Determine the (x, y) coordinate at the center of the cell enclosing the given text.  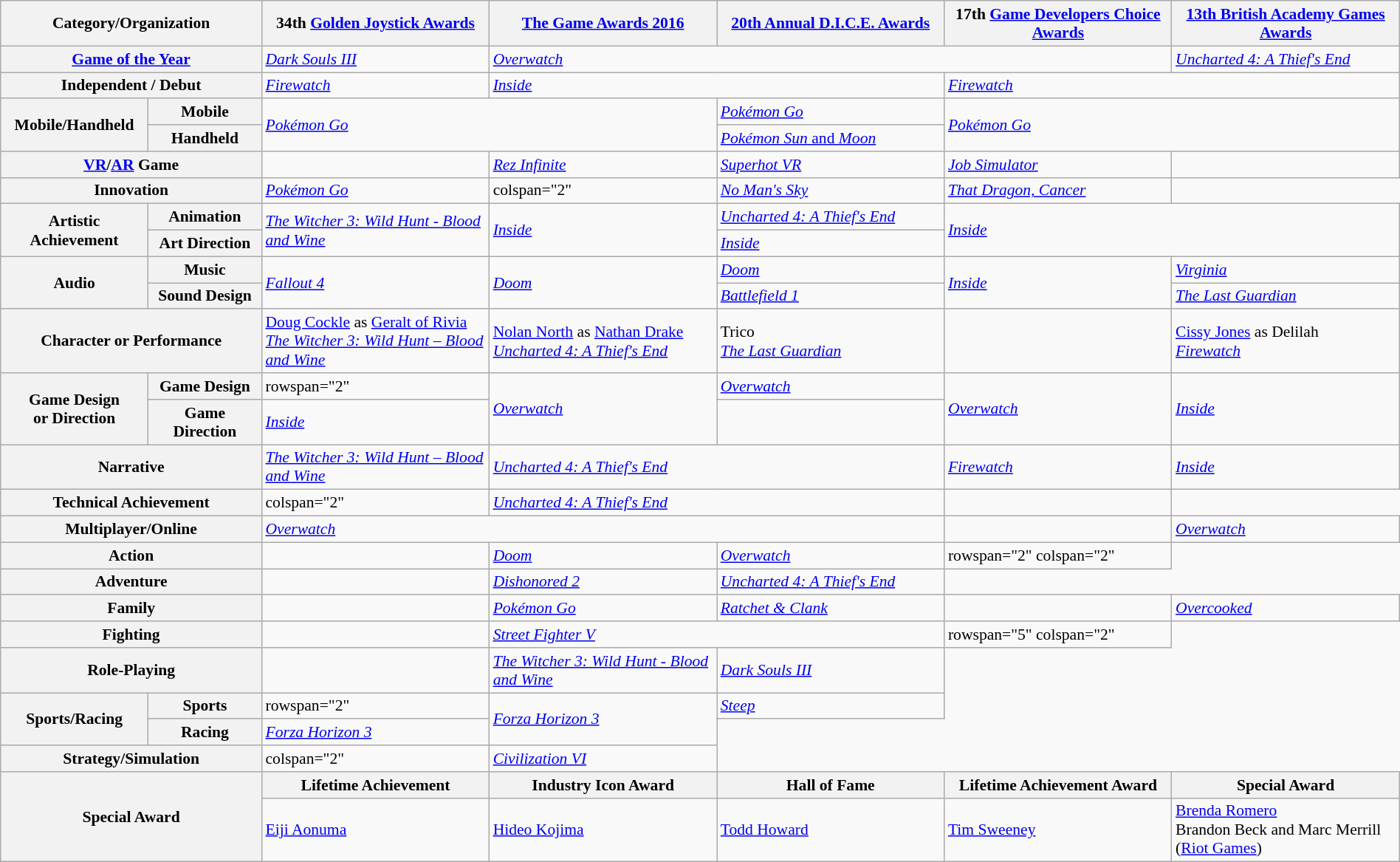
Family (131, 608)
TricoThe Last Guardian (831, 341)
Independent / Debut (131, 86)
Adventure (131, 582)
Brenda RomeroBrandon Beck and Marc Merrill (Riot Games) (1286, 830)
Music (205, 270)
The Witcher 3: Wild Hunt – Blood and Wine (375, 467)
Eiji Aonuma (375, 830)
34th Golden Joystick Awards (375, 24)
Handheld (205, 138)
Multiplayer/Online (131, 529)
Job Simulator (1058, 164)
Racing (205, 732)
Artistic Achievement (75, 230)
rowspan="5" colspan="2" (1058, 634)
Todd Howard (831, 830)
Steep (831, 706)
Street Fighter V (717, 634)
Lifetime Achievement Award (1058, 784)
Strategy/Simulation (131, 759)
Dishonored 2 (603, 582)
Mobile (205, 112)
Game Direction (205, 421)
rowspan="2" colspan="2" (1058, 555)
Hideo Kojima (603, 830)
Lifetime Achievement (375, 784)
Industry Icon Award (603, 784)
That Dragon, Cancer (1058, 191)
Nolan North as Nathan DrakeUncharted 4: A Thief's End (603, 341)
Game Designor Direction (75, 409)
Virginia (1286, 270)
The Game Awards 2016 (603, 24)
Art Direction (205, 243)
Sports (205, 706)
Role-Playing (131, 669)
Rez Infinite (603, 164)
Fighting (131, 634)
Sound Design (205, 295)
Battlefield 1 (831, 295)
Cissy Jones as DelilahFirewatch (1286, 341)
Character or Performance (131, 341)
Hall of Fame (831, 784)
Audio (75, 282)
Game of the Year (131, 59)
Innovation (131, 191)
Pokémon Sun and Moon (831, 138)
Game Design (205, 386)
Civilization VI (603, 759)
Overcooked (1286, 608)
20th Annual D.I.C.E. Awards (831, 24)
Tim Sweeney (1058, 830)
Sports/Racing (75, 719)
Fallout 4 (375, 282)
Animation (205, 217)
Doug Cockle as Geralt of RiviaThe Witcher 3: Wild Hunt – Blood and Wine (375, 341)
VR/AR Game (131, 164)
Superhot VR (831, 164)
Category/Organization (131, 24)
Narrative (131, 467)
Ratchet & Clank (831, 608)
Action (131, 555)
No Man's Sky (831, 191)
Mobile/Handheld (75, 124)
Technical Achievement (131, 503)
17th Game Developers Choice Awards (1058, 24)
13th British Academy Games Awards (1286, 24)
The Last Guardian (1286, 295)
